For the text-containing cell, return its midpoint in (x, y) coordinate format. 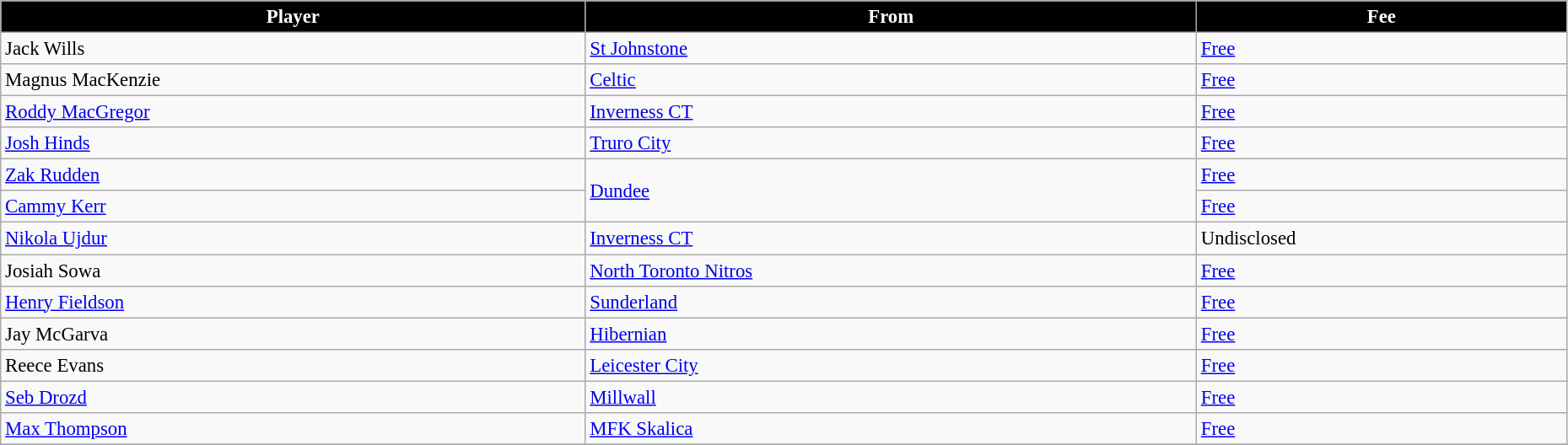
From (891, 17)
Player (294, 17)
Celtic (891, 80)
Seb Drozd (294, 397)
North Toronto Nitros (891, 271)
Josiah Sowa (294, 271)
Fee (1382, 17)
Millwall (891, 397)
MFK Skalica (891, 429)
Undisclosed (1382, 239)
Truro City (891, 143)
Henry Fieldson (294, 302)
Cammy Kerr (294, 206)
Hibernian (891, 334)
Jay McGarva (294, 334)
Max Thompson (294, 429)
Josh Hinds (294, 143)
Roddy MacGregor (294, 112)
St Johnstone (891, 49)
Nikola Ujdur (294, 239)
Dundee (891, 190)
Magnus MacKenzie (294, 80)
Leicester City (891, 365)
Zak Rudden (294, 175)
Reece Evans (294, 365)
Sunderland (891, 302)
Jack Wills (294, 49)
